Determine the [x, y] coordinate at the center of the cell enclosing the given text.  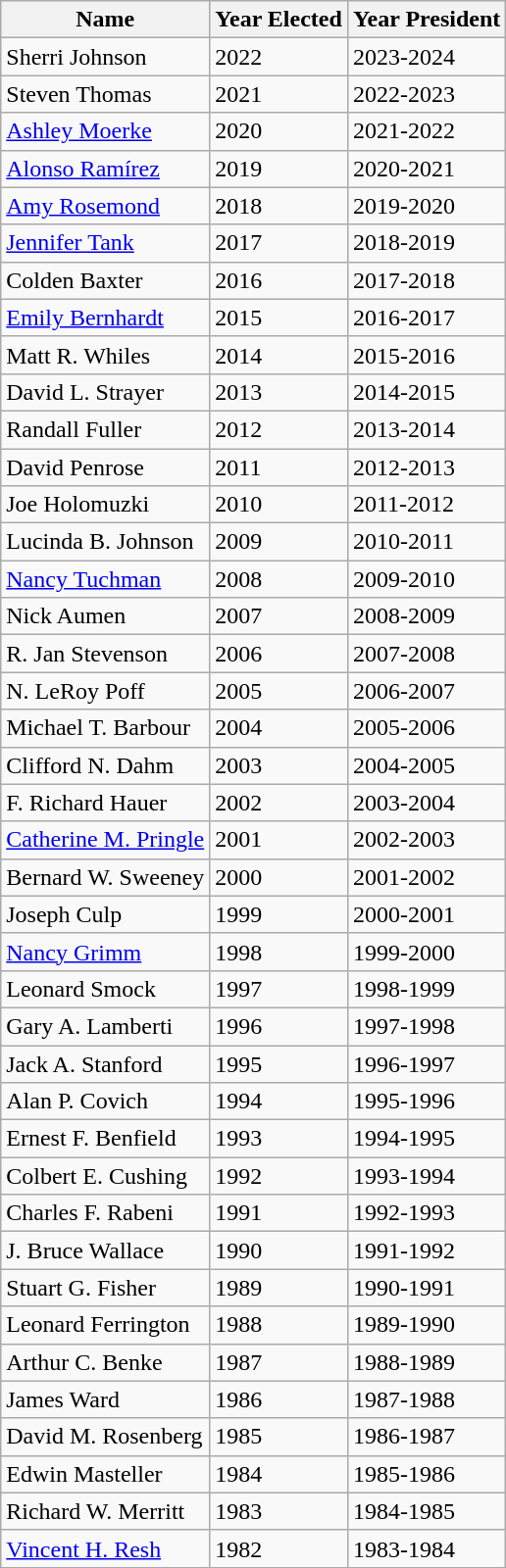
2012 [278, 429]
2017 [278, 243]
1993-1994 [426, 1176]
Jack A. Stanford [106, 1063]
Stuart G. Fisher [106, 1288]
1997-1998 [426, 1026]
Leonard Ferrington [106, 1325]
Arthur C. Benke [106, 1362]
2019-2020 [426, 206]
Name [106, 20]
Ashley Moerke [106, 131]
1989-1990 [426, 1325]
2014-2015 [426, 392]
Charles F. Rabeni [106, 1213]
2008-2009 [426, 616]
1988 [278, 1325]
1987-1988 [426, 1399]
1995-1996 [426, 1102]
Joe Holomuzki [106, 505]
1982 [278, 1548]
Edwin Masteller [106, 1474]
1985 [278, 1437]
1985-1986 [426, 1474]
2023-2024 [426, 57]
2012-2013 [426, 467]
1996-1997 [426, 1063]
N. LeRoy Poff [106, 691]
2003 [278, 765]
2015-2016 [426, 355]
2020-2021 [426, 169]
1987 [278, 1362]
2016 [278, 280]
1984-1985 [426, 1511]
J. Bruce Wallace [106, 1250]
Michael T. Barbour [106, 728]
1986-1987 [426, 1437]
2021 [278, 94]
Nick Aumen [106, 616]
1988-1989 [426, 1362]
1998 [278, 952]
1984 [278, 1474]
2016-2017 [426, 318]
2000-2001 [426, 914]
David Penrose [106, 467]
Lucinda B. Johnson [106, 542]
Emily Bernhardt [106, 318]
1992 [278, 1176]
Colbert E. Cushing [106, 1176]
2021-2022 [426, 131]
2018 [278, 206]
2006-2007 [426, 691]
1999 [278, 914]
2002 [278, 803]
Randall Fuller [106, 429]
1994-1995 [426, 1139]
Nancy Grimm [106, 952]
2009-2010 [426, 579]
2020 [278, 131]
2013 [278, 392]
2011 [278, 467]
2005 [278, 691]
2019 [278, 169]
1990-1991 [426, 1288]
Alan P. Covich [106, 1102]
2017-2018 [426, 280]
Richard W. Merritt [106, 1511]
Colden Baxter [106, 280]
1996 [278, 1026]
1991-1992 [426, 1250]
2004 [278, 728]
2015 [278, 318]
James Ward [106, 1399]
2006 [278, 654]
2004-2005 [426, 765]
2008 [278, 579]
David M. Rosenberg [106, 1437]
2003-2004 [426, 803]
Steven Thomas [106, 94]
1989 [278, 1288]
2001-2002 [426, 877]
Sherri Johnson [106, 57]
Amy Rosemond [106, 206]
2009 [278, 542]
2000 [278, 877]
2013-2014 [426, 429]
1990 [278, 1250]
2018-2019 [426, 243]
1997 [278, 989]
Year Elected [278, 20]
Alonso Ramírez [106, 169]
Gary A. Lamberti [106, 1026]
1999-2000 [426, 952]
2010-2011 [426, 542]
1994 [278, 1102]
Catherine M. Pringle [106, 840]
1991 [278, 1213]
1986 [278, 1399]
Clifford N. Dahm [106, 765]
David L. Strayer [106, 392]
Leonard Smock [106, 989]
1983-1984 [426, 1548]
Vincent H. Resh [106, 1548]
Bernard W. Sweeney [106, 877]
2001 [278, 840]
Ernest F. Benfield [106, 1139]
1995 [278, 1063]
R. Jan Stevenson [106, 654]
2007-2008 [426, 654]
Joseph Culp [106, 914]
2022 [278, 57]
2002-2003 [426, 840]
Matt R. Whiles [106, 355]
2005-2006 [426, 728]
2007 [278, 616]
1983 [278, 1511]
Nancy Tuchman [106, 579]
2010 [278, 505]
2011-2012 [426, 505]
1993 [278, 1139]
1998-1999 [426, 989]
1992-1993 [426, 1213]
F. Richard Hauer [106, 803]
2022-2023 [426, 94]
2014 [278, 355]
Year President [426, 20]
Jennifer Tank [106, 243]
